Output the (X, Y) coordinate of the center of the cell containing the given text.  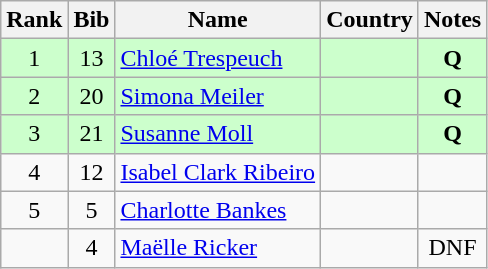
20 (92, 96)
Isabel Clark Ribeiro (218, 172)
Name (218, 20)
3 (34, 134)
13 (92, 58)
Rank (34, 20)
2 (34, 96)
12 (92, 172)
Maëlle Ricker (218, 248)
Country (370, 20)
Chloé Trespeuch (218, 58)
Simona Meiler (218, 96)
Notes (452, 20)
Susanne Moll (218, 134)
Charlotte Bankes (218, 210)
21 (92, 134)
1 (34, 58)
DNF (452, 248)
Bib (92, 20)
